Pinpoint the cell where the given text exists, returning its [x, y] midpoint coordinate. 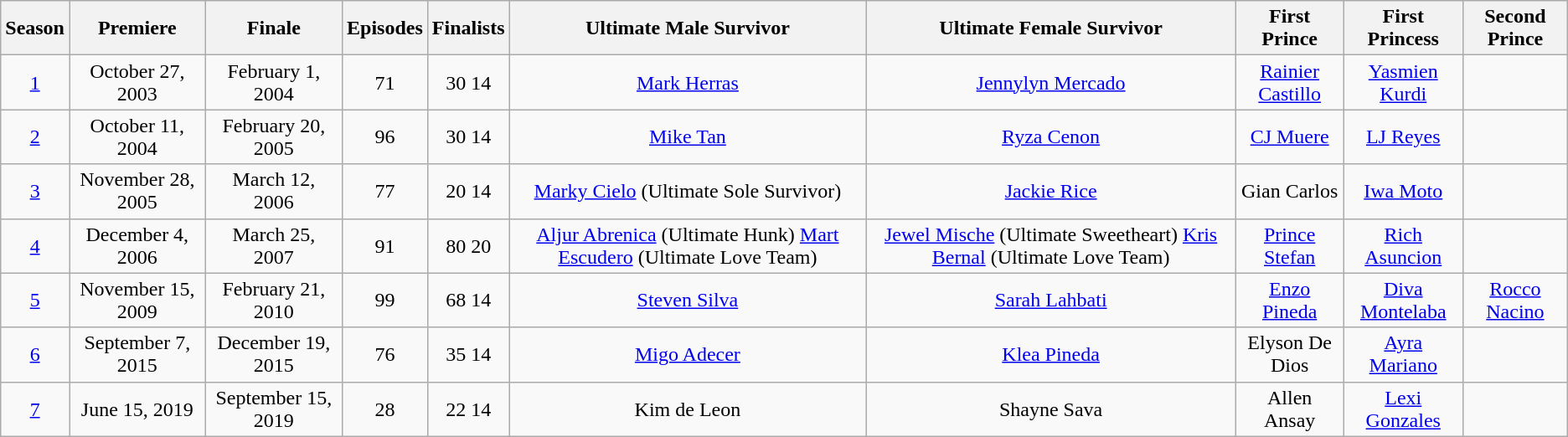
Elyson De Dios [1289, 355]
Prince Stefan [1289, 246]
5 [35, 300]
September 7, 2015 [137, 355]
Migo Adecer [688, 355]
Enzo Pineda [1289, 300]
Steven Silva [688, 300]
7 [35, 409]
Klea Pineda [1051, 355]
Season [35, 28]
Premiere [137, 28]
Ryza Cenon [1051, 137]
First Princess [1404, 28]
Finalists [468, 28]
Rainier Castillo [1289, 82]
Second Prince [1516, 28]
Iwa Moto [1404, 191]
Ayra Mariano [1404, 355]
Shayne Sava [1051, 409]
November 28, 2005 [137, 191]
September 15, 2019 [273, 409]
February 20, 2005 [273, 137]
Rocco Nacino [1516, 300]
CJ Muere [1289, 137]
Mike Tan [688, 137]
71 [385, 82]
Yasmien Kurdi [1404, 82]
Sarah Lahbati [1051, 300]
76 [385, 355]
December 4, 2006 [137, 246]
Aljur Abrenica (Ultimate Hunk) Mart Escudero (Ultimate Love Team) [688, 246]
Jennylyn Mercado [1051, 82]
2 [35, 137]
20 14 [468, 191]
December 19, 2015 [273, 355]
February 21, 2010 [273, 300]
March 25, 2007 [273, 246]
LJ Reyes [1404, 137]
99 [385, 300]
35 14 [468, 355]
Finale [273, 28]
March 12, 2006 [273, 191]
Ultimate Male Survivor [688, 28]
October 11, 2004 [137, 137]
Episodes [385, 28]
3 [35, 191]
80 20 [468, 246]
28 [385, 409]
6 [35, 355]
Diva Montelaba [1404, 300]
Lexi Gonzales [1404, 409]
4 [35, 246]
October 27, 2003 [137, 82]
First Prince [1289, 28]
June 15, 2019 [137, 409]
Marky Cielo (Ultimate Sole Survivor) [688, 191]
Rich Asuncion [1404, 246]
22 14 [468, 409]
November 15, 2009 [137, 300]
February 1, 2004 [273, 82]
68 14 [468, 300]
1 [35, 82]
Jackie Rice [1051, 191]
Jewel Mische (Ultimate Sweetheart) Kris Bernal (Ultimate Love Team) [1051, 246]
91 [385, 246]
Mark Herras [688, 82]
77 [385, 191]
Gian Carlos [1289, 191]
Ultimate Female Survivor [1051, 28]
Allen Ansay [1289, 409]
96 [385, 137]
Kim de Leon [688, 409]
